Locate the cell with the specified text and output its (x, y) center coordinate. 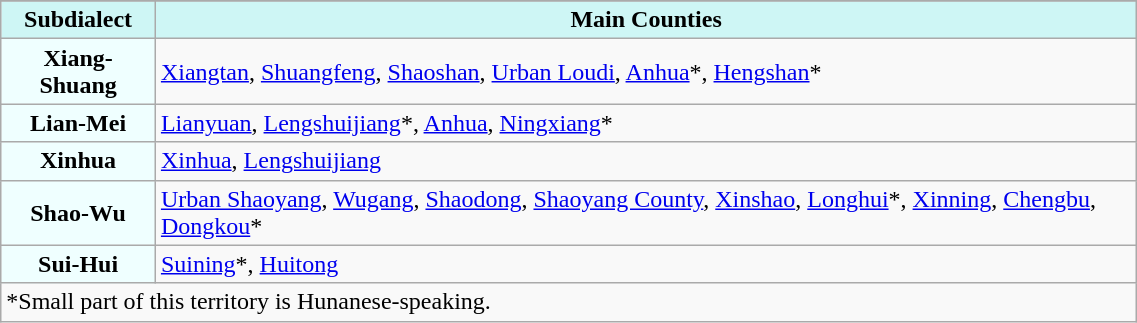
Lianyuan, Lengshuijiang*, Anhua, Ningxiang* (646, 123)
Lian-Mei (78, 123)
Main Counties (646, 20)
Xinhua (78, 161)
*Small part of this territory is Hunanese-speaking. (569, 302)
Xiangtan, Shuangfeng, Shaoshan, Urban Loudi, Anhua*, Hengshan* (646, 72)
Shao-Wu (78, 212)
Suining*, Huitong (646, 264)
Subdialect (78, 20)
Xinhua, Lengshuijiang (646, 161)
Urban Shaoyang, Wugang, Shaodong, Shaoyang County, Xinshao, Longhui*, Xinning, Chengbu, Dongkou* (646, 212)
Xiang-Shuang (78, 72)
Sui-Hui (78, 264)
